Provide the [x, y] coordinate of the cell's center where the given text is located.  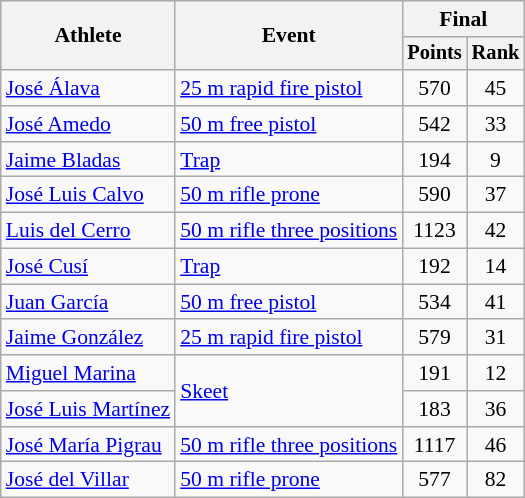
José del Villar [88, 480]
42 [496, 231]
Rank [496, 54]
Jaime González [88, 338]
41 [496, 302]
590 [434, 195]
579 [434, 338]
José María Pigrau [88, 445]
14 [496, 267]
Juan García [88, 302]
1117 [434, 445]
José Luis Calvo [88, 195]
46 [496, 445]
192 [434, 267]
Luis del Cerro [88, 231]
570 [434, 88]
577 [434, 480]
Miguel Marina [88, 373]
542 [434, 124]
31 [496, 338]
José Cusí [88, 267]
1123 [434, 231]
José Luis Martínez [88, 409]
183 [434, 409]
534 [434, 302]
82 [496, 480]
José Álava [88, 88]
Final [463, 19]
Skeet [288, 390]
Jaime Bladas [88, 160]
Points [434, 54]
36 [496, 409]
37 [496, 195]
Athlete [88, 36]
José Amedo [88, 124]
194 [434, 160]
Event [288, 36]
9 [496, 160]
191 [434, 373]
33 [496, 124]
12 [496, 373]
45 [496, 88]
